Return (x, y) of the center of cell containing provided text 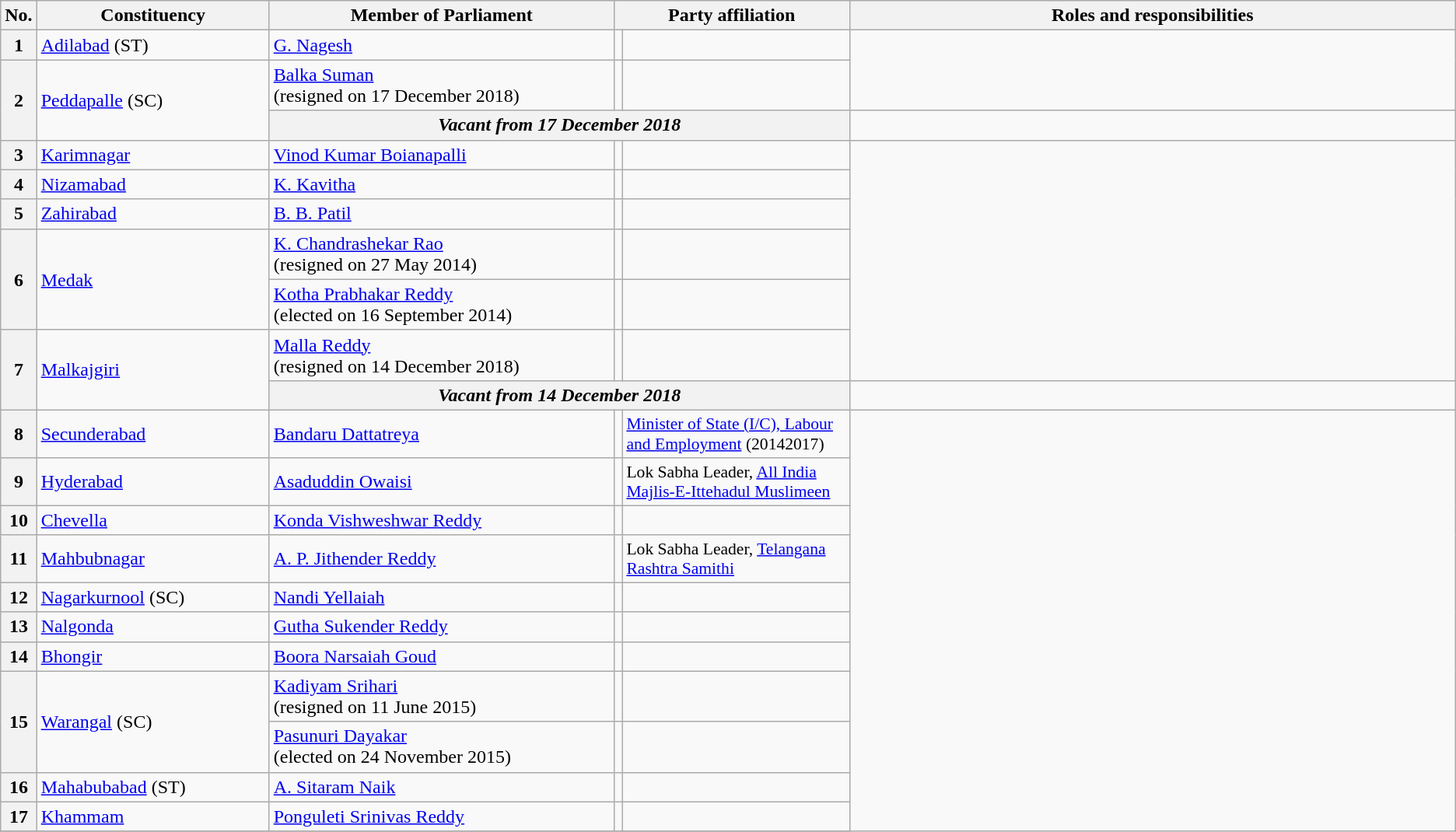
Roles and responsibilities (1153, 16)
11 (19, 558)
Lok Sabha Leader, All India Majlis-E-Ittehadul Muslimeen (736, 482)
A. P. Jithender Reddy (442, 558)
Mahbubnagar (152, 558)
Konda Vishweshwar Reddy (442, 520)
Gutha Sukender Reddy (442, 627)
Lok Sabha Leader, Telangana Rashtra Samithi (736, 558)
1 (19, 45)
Ponguleti Srinivas Reddy (442, 816)
Asaduddin Owaisi (442, 482)
4 (19, 184)
Nalgonda (152, 627)
No. (19, 16)
14 (19, 656)
12 (19, 597)
3 (19, 155)
Chevella (152, 520)
7 (19, 370)
9 (19, 482)
8 (19, 434)
15 (19, 722)
Kotha Prabhakar Reddy(elected on 16 September 2014) (442, 305)
B. B. Patil (442, 214)
K. Kavitha (442, 184)
Constituency (152, 16)
Balka Suman(resigned on 17 December 2018) (442, 86)
K. Chandrashekar Rao(resigned on 27 May 2014) (442, 253)
Nagarkurnool (SC) (152, 597)
Bandaru Dattatreya (442, 434)
Boora Narsaiah Goud (442, 656)
Kadiyam Srihari(resigned on 11 June 2015) (442, 697)
6 (19, 279)
Hyderabad (152, 482)
Karimnagar (152, 155)
17 (19, 816)
13 (19, 627)
Secunderabad (152, 434)
Vacant from 17 December 2018 (559, 125)
Nandi Yellaiah (442, 597)
Warangal (SC) (152, 722)
5 (19, 214)
10 (19, 520)
Medak (152, 279)
2 (19, 100)
Vinod Kumar Boianapalli (442, 155)
Minister of State (I/C), Labour and Employment (20142017) (736, 434)
Malkajgiri (152, 370)
Member of Parliament (442, 16)
A. Sitaram Naik (442, 787)
Zahirabad (152, 214)
Bhongir (152, 656)
Adilabad (ST) (152, 45)
Mahabubabad (ST) (152, 787)
Vacant from 14 December 2018 (559, 395)
Peddapalle (SC) (152, 100)
Party affiliation (731, 16)
Malla Reddy(resigned on 14 December 2018) (442, 355)
Pasunuri Dayakar(elected on 24 November 2015) (442, 746)
16 (19, 787)
Khammam (152, 816)
Nizamabad (152, 184)
G. Nagesh (442, 45)
